Provide the (X, Y) coordinate of the cell's center where the given text is located.  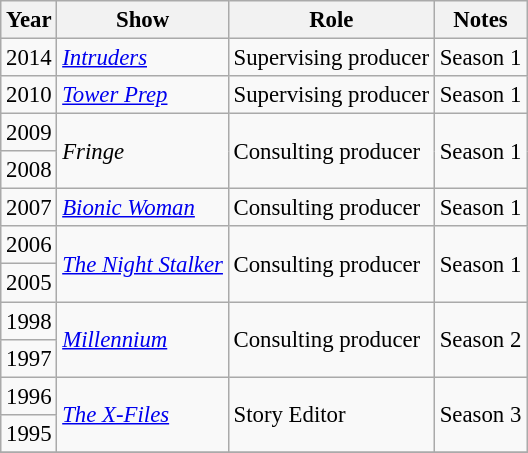
2010 (29, 95)
The Night Stalker (142, 264)
The X-Files (142, 414)
2008 (29, 170)
Tower Prep (142, 95)
1997 (29, 358)
Intruders (142, 58)
Show (142, 20)
2009 (29, 133)
Story Editor (331, 414)
2006 (29, 245)
Role (331, 20)
Season 2 (480, 340)
2007 (29, 208)
2014 (29, 58)
1998 (29, 321)
Year (29, 20)
Season 3 (480, 414)
1996 (29, 396)
Notes (480, 20)
Fringe (142, 152)
1995 (29, 433)
Bionic Woman (142, 208)
2005 (29, 283)
Millennium (142, 340)
